Return the [X, Y] coordinate for the center point of the cell that contains the specified text.  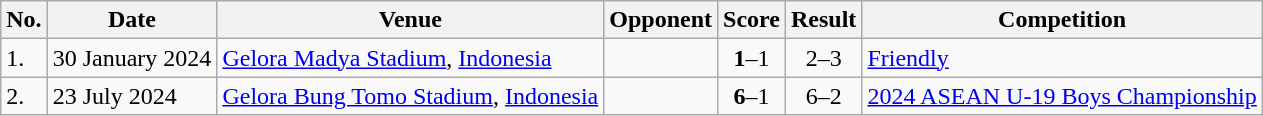
Result [823, 20]
2024 ASEAN U-19 Boys Championship [1062, 96]
23 July 2024 [132, 96]
6–1 [752, 96]
6–2 [823, 96]
Opponent [661, 20]
Competition [1062, 20]
2. [24, 96]
Score [752, 20]
1–1 [752, 58]
Friendly [1062, 58]
Gelora Madya Stadium, Indonesia [410, 58]
2–3 [823, 58]
Venue [410, 20]
Gelora Bung Tomo Stadium, Indonesia [410, 96]
No. [24, 20]
Date [132, 20]
1. [24, 58]
30 January 2024 [132, 58]
